Identify which cell holds the provided text, then report its (X, Y) central coordinate. 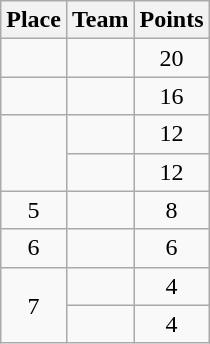
5 (34, 210)
Team (100, 20)
7 (34, 305)
8 (172, 210)
16 (172, 96)
20 (172, 58)
Points (172, 20)
Place (34, 20)
